Provide the [x, y] coordinate of the cell's center where the given text is located.  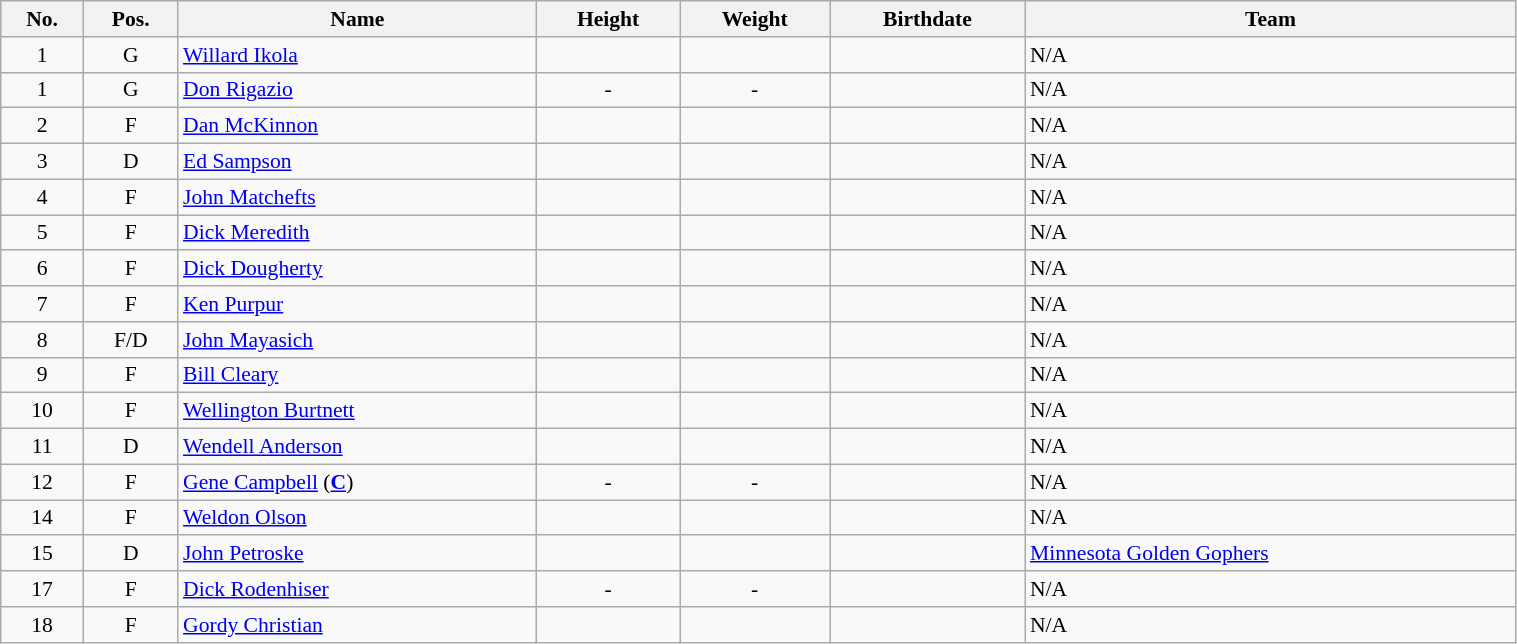
10 [42, 411]
Ed Sampson [358, 162]
Don Rigazio [358, 90]
2 [42, 126]
6 [42, 269]
5 [42, 233]
John Petroske [358, 554]
18 [42, 625]
17 [42, 589]
Dick Dougherty [358, 269]
Dick Meredith [358, 233]
Pos. [130, 19]
Height [608, 19]
14 [42, 518]
Weldon Olson [358, 518]
No. [42, 19]
Weight [755, 19]
8 [42, 340]
9 [42, 375]
Willard Ikola [358, 55]
Team [1270, 19]
Birthdate [928, 19]
F/D [130, 340]
7 [42, 304]
Dan McKinnon [358, 126]
12 [42, 482]
Wendell Anderson [358, 447]
15 [42, 554]
3 [42, 162]
Name [358, 19]
John Mayasich [358, 340]
Bill Cleary [358, 375]
John Matchefts [358, 197]
Minnesota Golden Gophers [1270, 554]
11 [42, 447]
Gene Campbell (C) [358, 482]
Ken Purpur [358, 304]
Gordy Christian [358, 625]
Dick Rodenhiser [358, 589]
4 [42, 197]
Wellington Burtnett [358, 411]
